For the text-containing cell, return its midpoint in (x, y) coordinate format. 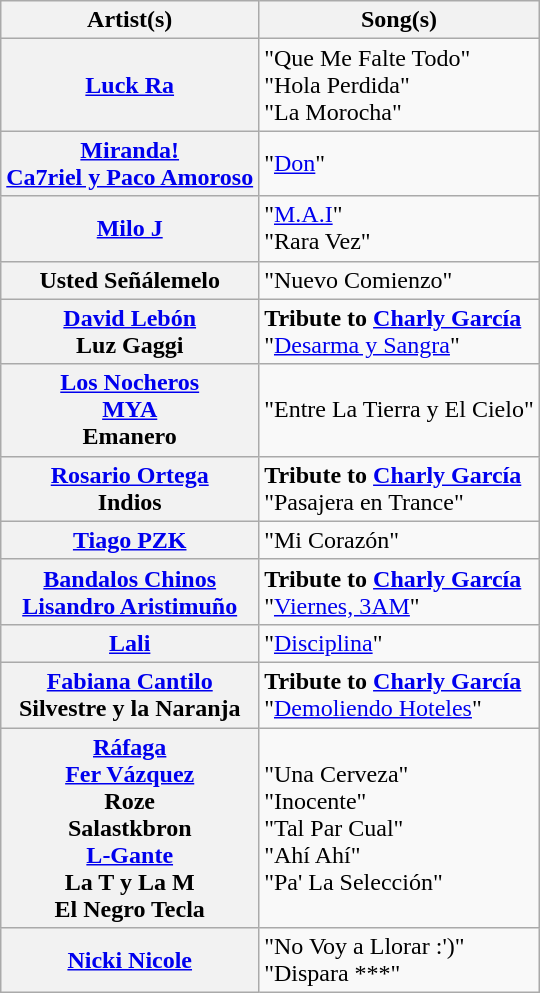
Tribute to Charly García"Demoliendo Hoteles" (400, 694)
"Nuevo Comienzo" (400, 280)
Nicki Nicole (130, 960)
"Entre La Tierra y El Cielo" (400, 410)
Tribute to Charly García"Desarma y Sangra" (400, 332)
Tiago PZK (130, 540)
"Mi Corazón" (400, 540)
Milo J (130, 228)
RáfagaFer VázquezRozeSalastkbronL-GanteLa T y La MEl Negro Tecla (130, 828)
"Que Me Falte Todo""Hola Perdida""La Morocha" (400, 85)
Lali (130, 643)
Artist(s) (130, 20)
David LebónLuz Gaggi (130, 332)
Usted Señálemelo (130, 280)
Tribute to Charly García"Pasajera en Trance" (400, 488)
Luck Ra (130, 85)
Song(s) (400, 20)
"Disciplina" (400, 643)
Los NocherosMYAEmanero (130, 410)
"No Voy a Llorar :')""Dispara ***" (400, 960)
"Una Cerveza""Inocente""Tal Par Cual""Ahí Ahí""Pa' La Selección" (400, 828)
Fabiana CantiloSilvestre y la Naranja (130, 694)
Tribute to Charly García"Viernes, 3AM" (400, 592)
Miranda!Ca7riel y Paco Amoroso (130, 164)
Rosario OrtegaIndios (130, 488)
Bandalos ChinosLisandro Aristimuño (130, 592)
"M.A.I""Rara Vez" (400, 228)
"Don" (400, 164)
